Search for the cell housing the specified text and yield its [X, Y] center coordinate. 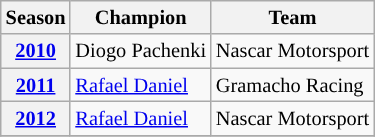
2011 [36, 85]
Diogo Pachenki [140, 51]
2010 [36, 51]
Team [292, 17]
2012 [36, 118]
Champion [140, 17]
Gramacho Racing [292, 85]
Season [36, 17]
